Identify which cell holds the provided text, then report its (X, Y) central coordinate. 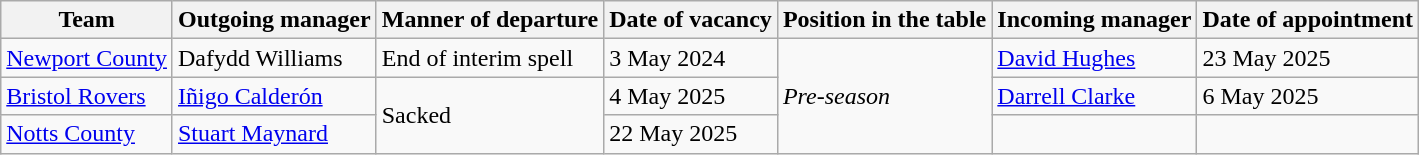
Incoming manager (1094, 20)
3 May 2024 (691, 58)
Bristol Rovers (87, 96)
Manner of departure (490, 20)
Dafydd Williams (274, 58)
Sacked (490, 115)
Date of vacancy (691, 20)
David Hughes (1094, 58)
Team (87, 20)
6 May 2025 (1308, 96)
Iñigo Calderón (274, 96)
Darrell Clarke (1094, 96)
Newport County (87, 58)
End of interim spell (490, 58)
22 May 2025 (691, 134)
Outgoing manager (274, 20)
Notts County (87, 134)
4 May 2025 (691, 96)
Stuart Maynard (274, 134)
Position in the table (884, 20)
Pre-season (884, 96)
23 May 2025 (1308, 58)
Date of appointment (1308, 20)
